From the cell containing the given text, extract its center point as [x, y] coordinate. 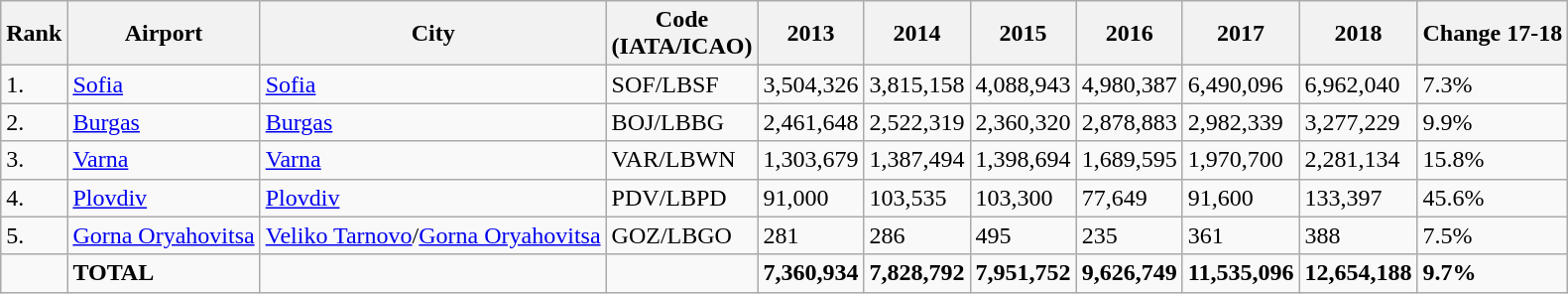
4,980,387 [1129, 84]
9,626,749 [1129, 273]
91,600 [1241, 198]
Airport [164, 34]
2. [34, 122]
Rank [34, 34]
2,281,134 [1359, 160]
103,300 [1024, 198]
495 [1024, 235]
2,522,319 [916, 122]
15.8% [1493, 160]
91,000 [811, 198]
6,962,040 [1359, 84]
103,535 [916, 198]
133,397 [1359, 198]
2018 [1359, 34]
2,982,339 [1241, 122]
2,360,320 [1024, 122]
77,649 [1129, 198]
Gorna Oryahovitsa [164, 235]
11,535,096 [1241, 273]
2016 [1129, 34]
1. [34, 84]
1,398,694 [1024, 160]
45.6% [1493, 198]
4. [34, 198]
286 [916, 235]
388 [1359, 235]
4,088,943 [1024, 84]
9.9% [1493, 122]
2,461,648 [811, 122]
City [432, 34]
5. [34, 235]
SOF/LBSF [682, 84]
GOZ/LBGO [682, 235]
1,689,595 [1129, 160]
7,828,792 [916, 273]
361 [1241, 235]
Veliko Tarnovo/Gorna Oryahovitsa [432, 235]
1,387,494 [916, 160]
1,303,679 [811, 160]
2017 [1241, 34]
3,277,229 [1359, 122]
9.7% [1493, 273]
Change 17-18 [1493, 34]
BOJ/LBBG [682, 122]
7,360,934 [811, 273]
12,654,188 [1359, 273]
7,951,752 [1024, 273]
2014 [916, 34]
1,970,700 [1241, 160]
2015 [1024, 34]
3. [34, 160]
PDV/LBPD [682, 198]
235 [1129, 235]
7.5% [1493, 235]
7.3% [1493, 84]
6,490,096 [1241, 84]
Code(IATA/ICAO) [682, 34]
3,815,158 [916, 84]
3,504,326 [811, 84]
2,878,883 [1129, 122]
TOTAL [164, 273]
VAR/LBWN [682, 160]
2013 [811, 34]
281 [811, 235]
